Determine the (X, Y) coordinate at the center of the cell enclosing the given text.  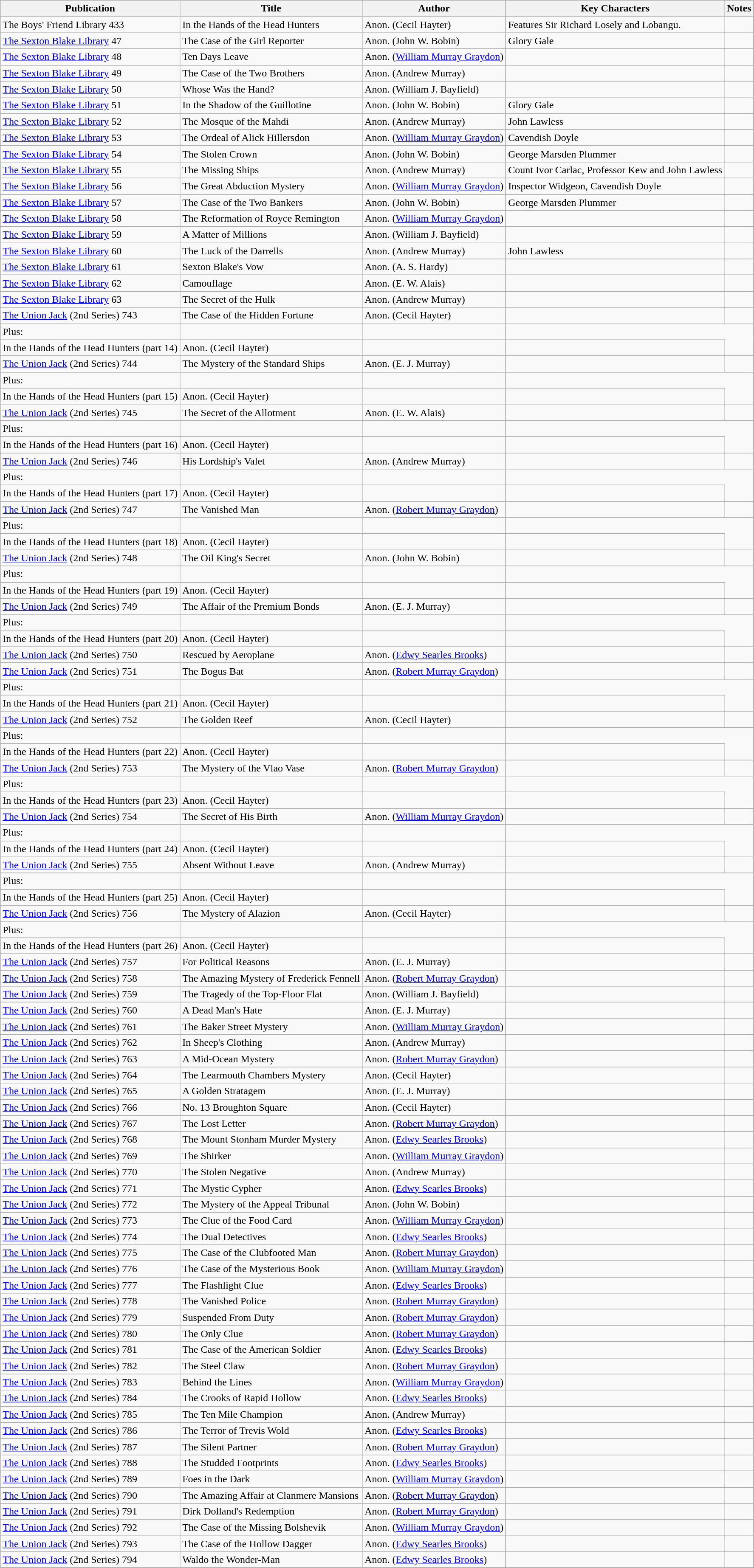
Notes (739, 8)
In the Hands of the Head Hunters (part 15) (90, 396)
The Sexton Blake Library 58 (90, 219)
The Ordeal of Alick Hillersdon (271, 138)
In the Hands of the Head Hunters (part 20) (90, 639)
The Sexton Blake Library 50 (90, 89)
The Union Jack (2nd Series) 768 (90, 1140)
In Sheep's Clothing (271, 1043)
The Union Jack (2nd Series) 788 (90, 1463)
The Golden Reef (271, 720)
In the Hands of the Head Hunters (part 14) (90, 348)
The Mystery of the Vlao Vase (271, 768)
A Golden Stratagem (271, 1091)
Waldo the Wonder-Man (271, 1560)
The Case of the American Soldier (271, 1350)
The Union Jack (2nd Series) 747 (90, 510)
The Union Jack (2nd Series) 774 (90, 1237)
Key Characters (615, 8)
The Terror of Trevis Wold (271, 1430)
The Sexton Blake Library 48 (90, 57)
The Stolen Crown (271, 154)
The Union Jack (2nd Series) 790 (90, 1495)
A Mid-Ocean Mystery (271, 1059)
The Mystery of Alazion (271, 913)
The Union Jack (2nd Series) 776 (90, 1269)
The Case of the Two Bankers (271, 203)
The Union Jack (2nd Series) 755 (90, 865)
The Union Jack (2nd Series) 777 (90, 1285)
The Dual Detectives (271, 1237)
In the Hands of the Head Hunters (part 24) (90, 849)
Absent Without Leave (271, 865)
In the Hands of the Head Hunters (part 18) (90, 542)
The Sexton Blake Library 62 (90, 283)
The Case of the Girl Reporter (271, 41)
The Union Jack (2nd Series) 770 (90, 1172)
The Baker Street Mystery (271, 1027)
In the Hands of the Head Hunters (part 25) (90, 897)
The Union Jack (2nd Series) 766 (90, 1107)
The Union Jack (2nd Series) 750 (90, 655)
The Reformation of Royce Remington (271, 219)
The Union Jack (2nd Series) 787 (90, 1447)
The Case of the Missing Bolshevik (271, 1528)
The Union Jack (2nd Series) 782 (90, 1366)
The Union Jack (2nd Series) 757 (90, 962)
The Union Jack (2nd Series) 779 (90, 1317)
The Amazing Affair at Clanmere Mansions (271, 1495)
The Union Jack (2nd Series) 743 (90, 315)
The Union Jack (2nd Series) 764 (90, 1075)
The Boys' Friend Library 433 (90, 25)
Count Ivor Carlac, Professor Kew and John Lawless (615, 170)
Rescued by Aeroplane (271, 655)
His Lordship's Valet (271, 461)
The Union Jack (2nd Series) 793 (90, 1544)
The Union Jack (2nd Series) 746 (90, 461)
The Sexton Blake Library 61 (90, 267)
The Stolen Negative (271, 1172)
The Sexton Blake Library 52 (90, 121)
Anon. (A. S. Hardy) (434, 267)
The Sexton Blake Library 57 (90, 203)
The Sexton Blake Library 55 (90, 170)
Behind the Lines (271, 1382)
The Secret of the Hulk (271, 299)
Publication (90, 8)
The Union Jack (2nd Series) 791 (90, 1512)
The Sexton Blake Library 53 (90, 138)
The Bogus Bat (271, 671)
The Union Jack (2nd Series) 775 (90, 1253)
In the Hands of the Head Hunters (part 26) (90, 946)
The Union Jack (2nd Series) 765 (90, 1091)
The Luck of the Darrells (271, 251)
The Missing Ships (271, 170)
Inspector Widgeon, Cavendish Doyle (615, 186)
In the Hands of the Head Hunters (part 23) (90, 800)
The Affair of the Premium Bonds (271, 606)
The Union Jack (2nd Series) 785 (90, 1414)
The Union Jack (2nd Series) 767 (90, 1123)
In the Hands of the Head Hunters (part 19) (90, 590)
Author (434, 8)
The Union Jack (2nd Series) 780 (90, 1334)
The Learmouth Chambers Mystery (271, 1075)
The Union Jack (2nd Series) 786 (90, 1430)
The Union Jack (2nd Series) 773 (90, 1220)
The Lost Letter (271, 1123)
The Union Jack (2nd Series) 744 (90, 364)
The Case of the Hidden Fortune (271, 315)
The Sexton Blake Library 59 (90, 235)
In the Hands of the Head Hunters (271, 25)
The Union Jack (2nd Series) 749 (90, 606)
The Case of the Mysterious Book (271, 1269)
Features Sir Richard Losely and Lobangu. (615, 25)
A Dead Man's Hate (271, 1011)
The Mount Stonham Murder Mystery (271, 1140)
The Sexton Blake Library 63 (90, 299)
The Crooks of Rapid Hollow (271, 1398)
Whose Was the Hand? (271, 89)
Cavendish Doyle (615, 138)
The Steel Claw (271, 1366)
The Sexton Blake Library 51 (90, 105)
The Union Jack (2nd Series) 794 (90, 1560)
The Union Jack (2nd Series) 751 (90, 671)
The Union Jack (2nd Series) 771 (90, 1188)
The Union Jack (2nd Series) 745 (90, 412)
The Union Jack (2nd Series) 784 (90, 1398)
In the Shadow of the Guillotine (271, 105)
The Union Jack (2nd Series) 761 (90, 1027)
The Union Jack (2nd Series) 756 (90, 913)
The Sexton Blake Library 47 (90, 41)
The Vanished Police (271, 1301)
The Case of the Clubfooted Man (271, 1253)
The Silent Partner (271, 1447)
The Amazing Mystery of Frederick Fennell (271, 978)
The Union Jack (2nd Series) 754 (90, 816)
The Union Jack (2nd Series) 781 (90, 1350)
The Sexton Blake Library 60 (90, 251)
In the Hands of the Head Hunters (part 16) (90, 445)
In the Hands of the Head Hunters (part 22) (90, 752)
Dirk Dolland's Redemption (271, 1512)
The Union Jack (2nd Series) 762 (90, 1043)
The Studded Footprints (271, 1463)
The Sexton Blake Library 49 (90, 73)
The Union Jack (2nd Series) 759 (90, 994)
The Secret of the Allotment (271, 412)
The Sexton Blake Library 56 (90, 186)
Sexton Blake's Vow (271, 267)
The Tragedy of the Top-Floor Flat (271, 994)
The Secret of His Birth (271, 816)
In the Hands of the Head Hunters (part 17) (90, 493)
The Vanished Man (271, 510)
The Mystery of the Standard Ships (271, 364)
No. 13 Broughton Square (271, 1107)
The Union Jack (2nd Series) 763 (90, 1059)
A Matter of Millions (271, 235)
The Union Jack (2nd Series) 752 (90, 720)
Title (271, 8)
The Clue of the Food Card (271, 1220)
The Mystic Cypher (271, 1188)
The Union Jack (2nd Series) 753 (90, 768)
The Union Jack (2nd Series) 789 (90, 1479)
The Mosque of the Mahdi (271, 121)
The Case of the Two Brothers (271, 73)
The Case of the Hollow Dagger (271, 1544)
The Ten Mile Champion (271, 1414)
Foes in the Dark (271, 1479)
Suspended From Duty (271, 1317)
In the Hands of the Head Hunters (part 21) (90, 703)
The Flashlight Clue (271, 1285)
Camouflage (271, 283)
The Mystery of the Appeal Tribunal (271, 1204)
The Great Abduction Mystery (271, 186)
The Union Jack (2nd Series) 783 (90, 1382)
The Union Jack (2nd Series) 792 (90, 1528)
The Union Jack (2nd Series) 778 (90, 1301)
The Union Jack (2nd Series) 758 (90, 978)
The Union Jack (2nd Series) 760 (90, 1011)
The Union Jack (2nd Series) 772 (90, 1204)
The Sexton Blake Library 54 (90, 154)
The Union Jack (2nd Series) 769 (90, 1156)
The Oil King's Secret (271, 558)
Ten Days Leave (271, 57)
The Shirker (271, 1156)
For Political Reasons (271, 962)
The Union Jack (2nd Series) 748 (90, 558)
The Only Clue (271, 1334)
